Return [X, Y] of the center of cell containing provided text 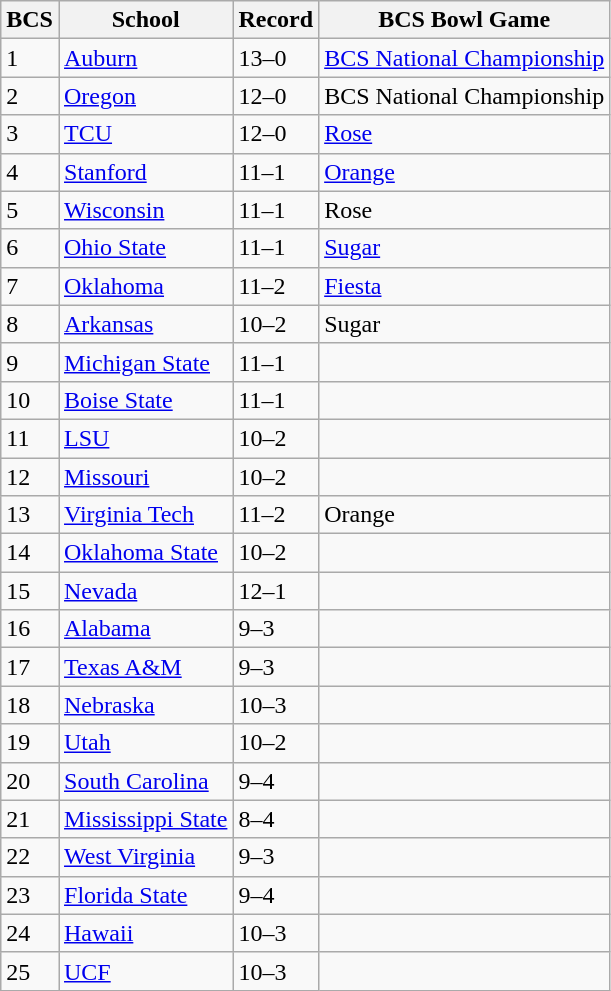
24 [30, 933]
Ohio State [145, 248]
BCS Bowl Game [464, 20]
TCU [145, 134]
19 [30, 743]
Auburn [145, 58]
Oregon [145, 96]
21 [30, 819]
Oklahoma State [145, 553]
13–0 [276, 58]
18 [30, 705]
22 [30, 857]
9 [30, 362]
10 [30, 400]
Nebraska [145, 705]
Florida State [145, 895]
1 [30, 58]
Fiesta [464, 286]
Nevada [145, 591]
15 [30, 591]
Arkansas [145, 324]
12 [30, 477]
7 [30, 286]
West Virginia [145, 857]
11 [30, 438]
Record [276, 20]
Hawaii [145, 933]
Michigan State [145, 362]
20 [30, 781]
17 [30, 667]
Mississippi State [145, 819]
Utah [145, 743]
Wisconsin [145, 210]
Alabama [145, 629]
BCS [30, 20]
5 [30, 210]
8–4 [276, 819]
2 [30, 96]
Texas A&M [145, 667]
Virginia Tech [145, 515]
School [145, 20]
12–1 [276, 591]
16 [30, 629]
14 [30, 553]
8 [30, 324]
Oklahoma [145, 286]
South Carolina [145, 781]
23 [30, 895]
Stanford [145, 172]
Boise State [145, 400]
3 [30, 134]
6 [30, 248]
LSU [145, 438]
Missouri [145, 477]
UCF [145, 971]
25 [30, 971]
4 [30, 172]
13 [30, 515]
